Scan for the cell matching the given text and deliver its (x, y) coordinate at center. 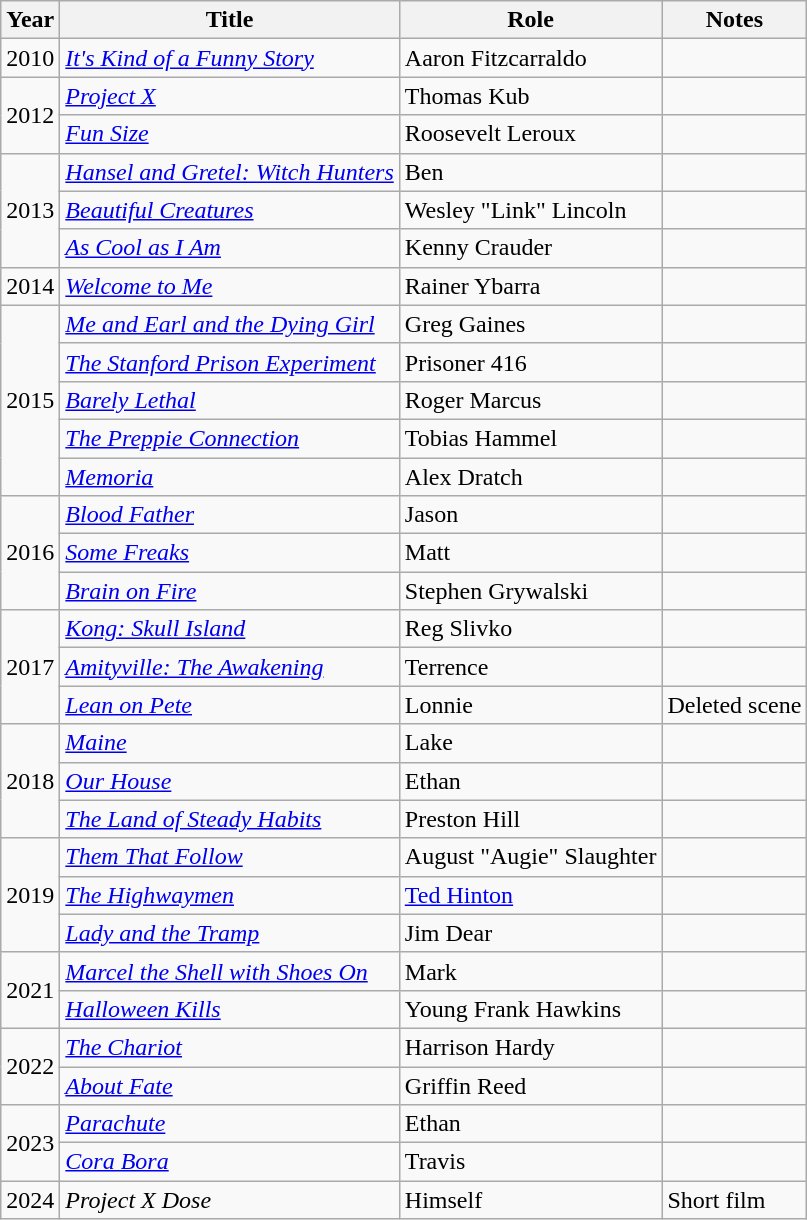
Welcome to Me (230, 286)
Lean on Pete (230, 705)
Aaron Fitzcarraldo (530, 58)
2015 (30, 400)
Marcel the Shell with Shoes On (230, 971)
Cora Bora (230, 1162)
Year (30, 20)
Jason (530, 515)
Reg Slivko (530, 629)
Project X (230, 96)
Kong: Skull Island (230, 629)
Wesley "Link" Lincoln (530, 210)
August "Augie" Slaughter (530, 857)
As Cool as I Am (230, 248)
Lady and the Tramp (230, 933)
Lonnie (530, 705)
Halloween Kills (230, 1009)
About Fate (230, 1085)
2013 (30, 210)
Me and Earl and the Dying Girl (230, 324)
2018 (30, 781)
Notes (734, 20)
Title (230, 20)
Stephen Grywalski (530, 591)
Project X Dose (230, 1200)
Harrison Hardy (530, 1047)
Ted Hinton (530, 895)
2022 (30, 1066)
Hansel and Gretel: Witch Hunters (230, 172)
Parachute (230, 1124)
Some Freaks (230, 553)
The Stanford Prison Experiment (230, 362)
Roosevelt Leroux (530, 134)
2019 (30, 895)
The Chariot (230, 1047)
Griffin Reed (530, 1085)
2021 (30, 990)
2023 (30, 1143)
Maine (230, 743)
Travis (530, 1162)
Roger Marcus (530, 400)
Ben (530, 172)
Short film (734, 1200)
Blood Father (230, 515)
2010 (30, 58)
Them That Follow (230, 857)
The Highwaymen (230, 895)
Rainer Ybarra (530, 286)
It's Kind of a Funny Story (230, 58)
Barely Lethal (230, 400)
Jim Dear (530, 933)
2014 (30, 286)
The Preppie Connection (230, 438)
2012 (30, 115)
2024 (30, 1200)
Terrence (530, 667)
Thomas Kub (530, 96)
Kenny Crauder (530, 248)
Matt (530, 553)
Beautiful Creatures (230, 210)
2016 (30, 553)
Mark (530, 971)
Preston Hill (530, 819)
Brain on Fire (230, 591)
Fun Size (230, 134)
2017 (30, 667)
Amityville: The Awakening (230, 667)
Prisoner 416 (530, 362)
Young Frank Hawkins (530, 1009)
Greg Gaines (530, 324)
Role (530, 20)
Tobias Hammel (530, 438)
Deleted scene (734, 705)
Memoria (230, 477)
Lake (530, 743)
The Land of Steady Habits (230, 819)
Our House (230, 781)
Alex Dratch (530, 477)
Himself (530, 1200)
